From the cell containing the given text, extract its center point as [X, Y] coordinate. 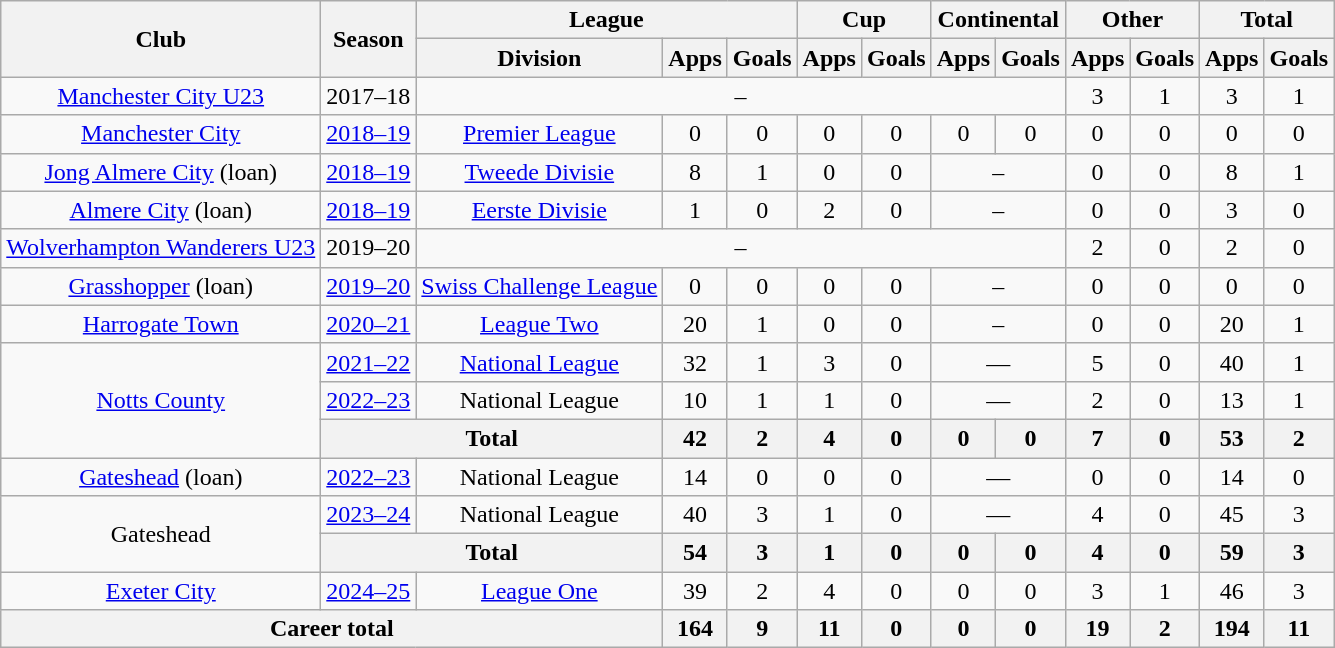
53 [1232, 438]
9 [762, 629]
Jong Almere City (loan) [161, 172]
59 [1232, 553]
Season [368, 39]
Manchester City [161, 134]
Club [161, 39]
Grasshopper (loan) [161, 286]
7 [1097, 438]
Almere City (loan) [161, 210]
Division [540, 58]
194 [1232, 629]
45 [1232, 515]
39 [695, 591]
54 [695, 553]
Notts County [161, 400]
Swiss Challenge League [540, 286]
19 [1097, 629]
Exeter City [161, 591]
2020–21 [368, 324]
Tweede Divisie [540, 172]
164 [695, 629]
5 [1097, 362]
2024–25 [368, 591]
10 [695, 400]
Gateshead (loan) [161, 477]
Wolverhampton Wanderers U23 [161, 248]
Eerste Divisie [540, 210]
Other [1132, 20]
Cup [864, 20]
Continental [998, 20]
Harrogate Town [161, 324]
46 [1232, 591]
13 [1232, 400]
Premier League [540, 134]
Manchester City U23 [161, 96]
League [606, 20]
2023–24 [368, 515]
League One [540, 591]
League Two [540, 324]
32 [695, 362]
Career total [332, 629]
2017–18 [368, 96]
42 [695, 438]
Gateshead [161, 534]
2021–22 [368, 362]
